For the text-containing cell, return its midpoint in (x, y) coordinate format. 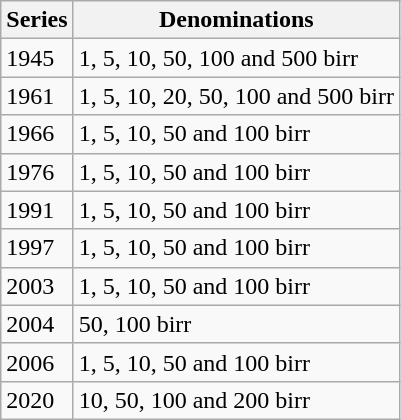
1976 (37, 172)
2003 (37, 286)
50, 100 birr (236, 324)
2006 (37, 362)
10, 50, 100 and 200 birr (236, 400)
1945 (37, 58)
Series (37, 20)
1, 5, 10, 20, 50, 100 and 500 birr (236, 96)
1, 5, 10, 50, 100 and 500 birr (236, 58)
1961 (37, 96)
Denominations (236, 20)
1966 (37, 134)
1997 (37, 248)
2020 (37, 400)
1991 (37, 210)
2004 (37, 324)
